Extract the [x, y] coordinate from the center of the cell holding the provided text.  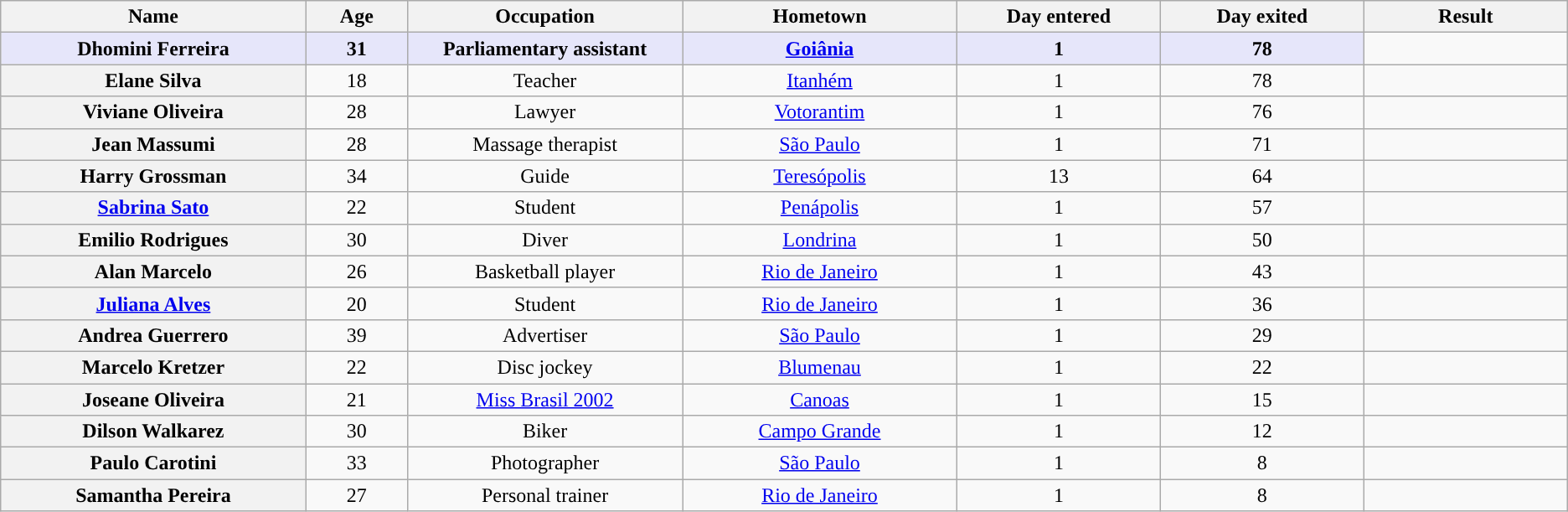
31 [357, 49]
Jean Massumi [153, 144]
Advertiser [545, 335]
Sabrina Sato [153, 208]
76 [1261, 112]
Paulo Carotini [153, 463]
Parliamentary assistant [545, 49]
Day entered [1059, 17]
Campo Grande [820, 432]
Teresópolis [820, 176]
64 [1261, 176]
Emilio Rodrigues [153, 240]
18 [357, 80]
Harry Grossman [153, 176]
Disc jockey [545, 367]
Miss Brasil 2002 [545, 400]
Lawyer [545, 112]
12 [1261, 432]
Personal trainer [545, 495]
Joseane Oliveira [153, 400]
Goiânia [820, 49]
33 [357, 463]
Canoas [820, 400]
Blumenau [820, 367]
Marcelo Kretzer [153, 367]
Hometown [820, 17]
29 [1261, 335]
Name [153, 17]
15 [1261, 400]
71 [1261, 144]
Samantha Pereira [153, 495]
27 [357, 495]
39 [357, 335]
Basketball player [545, 272]
34 [357, 176]
43 [1261, 272]
20 [357, 303]
Age [357, 17]
Day exited [1261, 17]
Elane Silva [153, 80]
Biker [545, 432]
57 [1261, 208]
Dhomini Ferreira [153, 49]
Alan Marcelo [153, 272]
26 [357, 272]
Result [1466, 17]
Teacher [545, 80]
13 [1059, 176]
Andrea Guerrero [153, 335]
21 [357, 400]
Votorantim [820, 112]
Dilson Walkarez [153, 432]
Juliana Alves [153, 303]
Massage therapist [545, 144]
Londrina [820, 240]
Itanhém [820, 80]
36 [1261, 303]
Photographer [545, 463]
Occupation [545, 17]
Diver [545, 240]
Viviane Oliveira [153, 112]
Guide [545, 176]
Penápolis [820, 208]
50 [1261, 240]
